Extract the [X, Y] coordinate from the center of the cell holding the provided text.  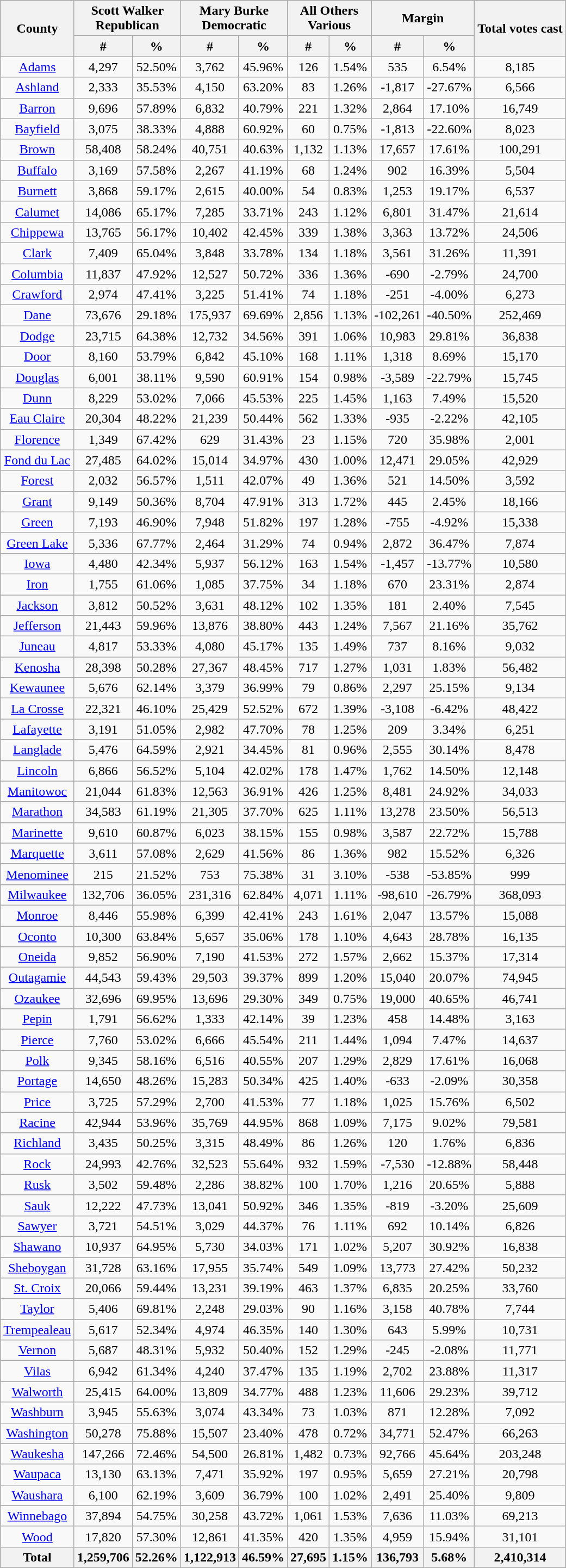
6,832 [210, 108]
Iowa [37, 563]
39,712 [520, 1392]
62.84% [263, 895]
50.52% [157, 605]
29.05% [449, 460]
3,611 [103, 853]
2,032 [103, 481]
9,345 [103, 1061]
36.79% [263, 1495]
65.04% [157, 253]
1.57% [350, 957]
23,715 [103, 336]
57.58% [157, 170]
92,766 [398, 1454]
Washburn [37, 1412]
59.48% [157, 1185]
Waupaca [37, 1474]
11,771 [520, 1350]
40.00% [263, 191]
42,944 [103, 1123]
3,029 [210, 1226]
60 [308, 129]
6,537 [520, 191]
-22.79% [449, 377]
48,422 [520, 709]
Green [37, 522]
4,643 [398, 936]
13,765 [103, 232]
336 [308, 274]
24,506 [520, 232]
50.92% [263, 1205]
52.34% [157, 1330]
Pepin [37, 1019]
1,132 [308, 150]
478 [308, 1433]
5,730 [210, 1247]
Rock [37, 1164]
6,866 [103, 771]
346 [308, 1205]
Scott WalkerRepublican [127, 18]
132,706 [103, 895]
Iron [37, 584]
19.17% [449, 191]
67.77% [157, 543]
6,001 [103, 377]
23.88% [449, 1371]
64.02% [157, 460]
181 [398, 605]
10.14% [449, 1226]
14,637 [520, 1040]
12,471 [398, 460]
3.34% [449, 729]
-3,589 [398, 377]
1,259,706 [103, 1557]
13.57% [449, 915]
2,047 [398, 915]
12.28% [449, 1412]
27,485 [103, 460]
1,511 [210, 481]
22,321 [103, 709]
Jackson [37, 605]
549 [308, 1268]
13,696 [210, 999]
1,333 [210, 1019]
-1,457 [398, 563]
34.97% [263, 460]
Ozaukee [37, 999]
45.53% [263, 398]
488 [308, 1392]
6,326 [520, 853]
16,135 [520, 936]
Taylor [37, 1309]
23.31% [449, 584]
75.38% [263, 874]
1.37% [350, 1288]
51.05% [157, 729]
55.64% [263, 1164]
Jefferson [37, 626]
47.92% [157, 274]
35.06% [263, 936]
3,435 [103, 1143]
Marinette [37, 833]
Douglas [37, 377]
50.40% [263, 1350]
7,760 [103, 1040]
45.54% [263, 1040]
1.16% [350, 1309]
66,263 [520, 1433]
0.83% [350, 191]
2,974 [103, 295]
34.45% [263, 750]
6,273 [520, 295]
11,317 [520, 1371]
0.86% [350, 688]
Brown [37, 150]
692 [398, 1226]
562 [308, 419]
3,762 [210, 67]
57.29% [157, 1102]
-935 [398, 419]
29.23% [449, 1392]
48.26% [157, 1081]
76 [308, 1226]
737 [398, 647]
17,314 [520, 957]
56,482 [520, 667]
Walworth [37, 1392]
6,835 [398, 1288]
3,075 [103, 129]
868 [308, 1123]
69.95% [157, 999]
12,222 [103, 1205]
1.38% [350, 232]
625 [308, 812]
5,676 [103, 688]
Adams [37, 67]
1.33% [350, 419]
42.76% [157, 1164]
Sauk [37, 1205]
3,587 [398, 833]
69,213 [520, 1516]
38.15% [263, 833]
20.65% [449, 1185]
Waukesha [37, 1454]
33,760 [520, 1288]
28.78% [449, 936]
-26.79% [449, 895]
1.49% [350, 647]
-1,817 [398, 88]
35.92% [263, 1474]
10,300 [103, 936]
7,175 [398, 1123]
79 [308, 688]
81 [308, 750]
15,170 [520, 357]
1,253 [398, 191]
72.46% [157, 1454]
20,066 [103, 1288]
11,606 [398, 1392]
3,191 [103, 729]
5,617 [103, 1330]
20.25% [449, 1288]
Chippewa [37, 232]
40.63% [263, 150]
9,032 [520, 647]
-4.92% [449, 522]
3,725 [103, 1102]
1.27% [350, 667]
30,358 [520, 1081]
62.19% [157, 1495]
Door [37, 357]
26.81% [263, 1454]
23 [308, 439]
15.37% [449, 957]
9,696 [103, 108]
-3,108 [398, 709]
2,872 [398, 543]
1,094 [398, 1040]
46.90% [157, 522]
56.57% [157, 481]
1.45% [350, 398]
83 [308, 88]
1.47% [350, 771]
36,838 [520, 336]
Sheboygan [37, 1268]
35.74% [263, 1268]
25,609 [520, 1205]
17.10% [449, 108]
58,408 [103, 150]
15.76% [449, 1102]
19,000 [398, 999]
1,482 [308, 1454]
10,983 [398, 336]
52.47% [449, 1433]
38.82% [263, 1185]
15,088 [520, 915]
7.47% [449, 1040]
2.40% [449, 605]
-2.22% [449, 419]
9,852 [103, 957]
670 [398, 584]
Winnebago [37, 1516]
140 [308, 1330]
426 [308, 791]
All OthersVarious [329, 18]
42.07% [263, 481]
48.45% [263, 667]
4,974 [210, 1330]
County [37, 28]
15,283 [210, 1081]
35,769 [210, 1123]
3,074 [210, 1412]
3,812 [103, 605]
7,190 [210, 957]
31 [308, 874]
152 [308, 1350]
38.33% [157, 129]
12,527 [210, 274]
7,409 [103, 253]
33.71% [263, 212]
La Crosse [37, 709]
59.96% [157, 626]
3,363 [398, 232]
59.44% [157, 1288]
7,066 [210, 398]
4,071 [308, 895]
-251 [398, 295]
1.76% [449, 1143]
34.03% [263, 1247]
44.95% [263, 1123]
67.42% [157, 439]
10,402 [210, 232]
64.00% [157, 1392]
41.56% [263, 853]
1,085 [210, 584]
3,721 [103, 1226]
31.47% [449, 212]
Dunn [37, 398]
6,836 [520, 1143]
48.22% [157, 419]
982 [398, 853]
753 [210, 874]
3,158 [398, 1309]
Fond du Lac [37, 460]
5,888 [520, 1185]
Oconto [37, 936]
Richland [37, 1143]
Bayfield [37, 129]
4,240 [210, 1371]
6,666 [210, 1040]
3,945 [103, 1412]
Rusk [37, 1185]
39 [308, 1019]
1,349 [103, 439]
54,500 [210, 1454]
203,248 [520, 1454]
7,545 [520, 605]
52.50% [157, 67]
2,410,314 [520, 1557]
36.99% [263, 688]
7,567 [398, 626]
1.30% [350, 1330]
61.83% [157, 791]
2,464 [210, 543]
-819 [398, 1205]
535 [398, 67]
6,566 [520, 88]
38.80% [263, 626]
13,876 [210, 626]
445 [398, 501]
7,744 [520, 1309]
2,662 [398, 957]
13,130 [103, 1474]
29.30% [263, 999]
20.07% [449, 978]
443 [308, 626]
Kewaunee [37, 688]
35,762 [520, 626]
313 [308, 501]
-245 [398, 1350]
15,338 [520, 522]
Vernon [37, 1350]
-7,530 [398, 1164]
59.43% [157, 978]
53.96% [157, 1123]
21,614 [520, 212]
45.96% [263, 67]
32,696 [103, 999]
30,258 [210, 1516]
Columbia [37, 274]
46.35% [263, 1330]
16,068 [520, 1061]
1,031 [398, 667]
3,379 [210, 688]
171 [308, 1247]
672 [308, 709]
31.43% [263, 439]
225 [308, 398]
1.10% [350, 936]
31.29% [263, 543]
-2.09% [449, 1081]
55.98% [157, 915]
50.36% [157, 501]
St. Croix [37, 1288]
42,929 [520, 460]
1,216 [398, 1185]
44,543 [103, 978]
Barron [37, 108]
42.02% [263, 771]
52.26% [157, 1557]
134 [308, 253]
41.35% [263, 1536]
17,955 [210, 1268]
-6.42% [449, 709]
23.50% [449, 812]
2,702 [398, 1371]
207 [308, 1061]
Crawford [37, 295]
50.34% [263, 1081]
126 [308, 67]
-27.67% [449, 88]
3,315 [210, 1143]
7,471 [210, 1474]
Racine [37, 1123]
Wood [37, 1536]
53.33% [157, 647]
73 [308, 1412]
13,231 [210, 1288]
Polk [37, 1061]
Milwaukee [37, 895]
51.41% [263, 295]
9,809 [520, 1495]
68 [308, 170]
Ashland [37, 88]
53.79% [157, 357]
-2.08% [449, 1350]
21,443 [103, 626]
Juneau [37, 647]
102 [308, 605]
Langlade [37, 750]
12,732 [210, 336]
20,798 [520, 1474]
64.59% [157, 750]
-4.00% [449, 295]
1,755 [103, 584]
46,741 [520, 999]
-755 [398, 522]
9,590 [210, 377]
36.91% [263, 791]
3,502 [103, 1185]
39.19% [263, 1288]
23.40% [263, 1433]
20,304 [103, 419]
40.65% [449, 999]
34,771 [398, 1433]
16.39% [449, 170]
1,025 [398, 1102]
6.54% [449, 67]
24,993 [103, 1164]
Washington [37, 1433]
15,520 [520, 398]
37.70% [263, 812]
Mary BurkeDemocratic [234, 18]
51.82% [263, 522]
6,842 [210, 357]
11,837 [103, 274]
10,580 [520, 563]
64.95% [157, 1247]
41.19% [263, 170]
8.69% [449, 357]
Kenosha [37, 667]
31,101 [520, 1536]
74,945 [520, 978]
Portage [37, 1081]
0.94% [350, 543]
56.12% [263, 563]
339 [308, 232]
Price [37, 1102]
45.64% [449, 1454]
14.48% [449, 1019]
368,093 [520, 895]
Menominee [37, 874]
30.92% [449, 1247]
13.72% [449, 232]
Margin [423, 18]
2,333 [103, 88]
175,937 [210, 315]
21.16% [449, 626]
Marquette [37, 853]
9,610 [103, 833]
2,555 [398, 750]
1.03% [350, 1412]
57.30% [157, 1536]
42,105 [520, 419]
3,609 [210, 1495]
65.17% [157, 212]
15,788 [520, 833]
Burnett [37, 191]
11.03% [449, 1516]
Waushara [37, 1495]
63.20% [263, 88]
57.89% [157, 108]
16,838 [520, 1247]
7,285 [210, 212]
3,561 [398, 253]
25,429 [210, 709]
57.08% [157, 853]
40.55% [263, 1061]
11,391 [520, 253]
5,504 [520, 170]
28,398 [103, 667]
34.56% [263, 336]
42.34% [157, 563]
1,163 [398, 398]
12,148 [520, 771]
3,868 [103, 191]
6,801 [398, 212]
58.16% [157, 1061]
55.63% [157, 1412]
5,476 [103, 750]
0.96% [350, 750]
52.52% [263, 709]
-22.60% [449, 129]
60.92% [263, 129]
Trempealeau [37, 1330]
15.52% [449, 853]
2.45% [449, 501]
8,481 [398, 791]
13,041 [210, 1205]
15,745 [520, 377]
46.10% [157, 709]
29.03% [263, 1309]
36.47% [449, 543]
8,478 [520, 750]
27,367 [210, 667]
5.68% [449, 1557]
25.15% [449, 688]
35.98% [449, 439]
8,185 [520, 67]
44.37% [263, 1226]
-12.88% [449, 1164]
Pierce [37, 1040]
36.05% [157, 895]
17,657 [398, 150]
31.26% [449, 253]
6,100 [103, 1495]
1.00% [350, 460]
60.87% [157, 833]
2,001 [520, 439]
43.72% [263, 1516]
147,266 [103, 1454]
Dane [37, 315]
47.70% [263, 729]
Total [37, 1557]
54.75% [157, 1516]
34,583 [103, 812]
29.18% [157, 315]
1.39% [350, 709]
215 [103, 874]
211 [308, 1040]
56.90% [157, 957]
58,448 [520, 1164]
27.21% [449, 1474]
13,773 [398, 1268]
136,793 [398, 1557]
37.75% [263, 584]
34,033 [520, 791]
2,615 [210, 191]
40.78% [449, 1309]
56.17% [157, 232]
16,749 [520, 108]
17,820 [103, 1536]
6,942 [103, 1371]
6,502 [520, 1102]
33.78% [263, 253]
Buffalo [37, 170]
0.73% [350, 1454]
63.84% [157, 936]
2,700 [210, 1102]
77 [308, 1102]
50.25% [157, 1143]
12,861 [210, 1536]
6,516 [210, 1061]
5,657 [210, 936]
42.14% [263, 1019]
5,937 [210, 563]
40,751 [210, 150]
37,894 [103, 1516]
2,267 [210, 170]
21.52% [157, 874]
50,232 [520, 1268]
3,848 [210, 253]
155 [308, 833]
61.19% [157, 812]
Shawano [37, 1247]
27,695 [308, 1557]
8,704 [210, 501]
13,278 [398, 812]
902 [398, 170]
27.42% [449, 1268]
15,507 [210, 1433]
1,061 [308, 1516]
48.49% [263, 1143]
231,316 [210, 895]
458 [398, 1019]
34.77% [263, 1392]
5,336 [103, 543]
521 [398, 481]
720 [398, 439]
-102,261 [398, 315]
15.94% [449, 1536]
39.37% [263, 978]
8.16% [449, 647]
7.49% [449, 398]
2,248 [210, 1309]
2,874 [520, 584]
-538 [398, 874]
1.40% [350, 1081]
45.10% [263, 357]
3.10% [350, 874]
2,286 [210, 1185]
-53.85% [449, 874]
4,817 [103, 647]
60.91% [263, 377]
1.32% [350, 108]
209 [398, 729]
0.72% [350, 1433]
4,480 [103, 563]
61.34% [157, 1371]
21,239 [210, 419]
9,134 [520, 688]
1.72% [350, 501]
4,150 [210, 88]
871 [398, 1412]
4,888 [210, 129]
-690 [398, 274]
7,636 [398, 1516]
120 [398, 1143]
Eau Claire [37, 419]
64.38% [157, 336]
12,563 [210, 791]
5,207 [398, 1247]
2,829 [398, 1061]
1,762 [398, 771]
59.17% [157, 191]
8,229 [103, 398]
54.51% [157, 1226]
69.81% [157, 1309]
Outagamie [37, 978]
9,149 [103, 501]
10,731 [520, 1330]
463 [308, 1288]
10,937 [103, 1247]
42.45% [263, 232]
154 [308, 377]
8,446 [103, 915]
-3.20% [449, 1205]
6,826 [520, 1226]
100,291 [520, 150]
430 [308, 460]
-98,610 [398, 895]
73,676 [103, 315]
1.83% [449, 667]
272 [308, 957]
13,809 [210, 1392]
46.59% [263, 1557]
-13.77% [449, 563]
Clark [37, 253]
22.72% [449, 833]
69.69% [263, 315]
Florence [37, 439]
62.14% [157, 688]
31,728 [103, 1268]
1.06% [350, 336]
25,415 [103, 1392]
Monroe [37, 915]
75.88% [157, 1433]
Marathon [37, 812]
1.28% [350, 522]
47.91% [263, 501]
252,469 [520, 315]
-2.79% [449, 274]
Green Lake [37, 543]
90 [308, 1309]
2,864 [398, 108]
4,959 [398, 1536]
6,023 [210, 833]
79,581 [520, 1123]
56.62% [157, 1019]
-40.50% [449, 315]
50.44% [263, 419]
61.06% [157, 584]
1,122,913 [210, 1557]
999 [520, 874]
5.99% [449, 1330]
Vilas [37, 1371]
2,982 [210, 729]
48.12% [263, 605]
Calumet [37, 212]
50.72% [263, 274]
54 [308, 191]
1.53% [350, 1516]
56.52% [157, 771]
7,874 [520, 543]
163 [308, 563]
24,700 [520, 274]
49 [308, 481]
3,225 [210, 295]
1.12% [350, 212]
5,932 [210, 1350]
1,318 [398, 357]
38.11% [157, 377]
45.17% [263, 647]
629 [210, 439]
5,406 [103, 1309]
Sawyer [37, 1226]
50,278 [103, 1433]
6,399 [210, 915]
Total votes cast [520, 28]
9.02% [449, 1123]
37.47% [263, 1371]
-633 [398, 1081]
63.16% [157, 1268]
40.79% [263, 108]
1.44% [350, 1040]
168 [308, 357]
899 [308, 978]
78 [308, 729]
Oneida [37, 957]
Lafayette [37, 729]
3,631 [210, 605]
2,629 [210, 853]
717 [308, 667]
0.95% [350, 1474]
1.59% [350, 1164]
34 [308, 584]
21,305 [210, 812]
6,251 [520, 729]
29.81% [449, 336]
3,163 [520, 1019]
35.53% [157, 88]
420 [308, 1536]
Forest [37, 481]
2,921 [210, 750]
30.14% [449, 750]
7,092 [520, 1412]
29,503 [210, 978]
Dodge [37, 336]
Grant [37, 501]
15,014 [210, 460]
3,169 [103, 170]
1.19% [350, 1371]
2,491 [398, 1495]
Lincoln [37, 771]
47.41% [157, 295]
25.40% [449, 1495]
14,086 [103, 212]
24.92% [449, 791]
391 [308, 336]
32,523 [210, 1164]
221 [308, 108]
4,297 [103, 67]
2,297 [398, 688]
50.28% [157, 667]
5,104 [210, 771]
8,023 [520, 129]
1.61% [350, 915]
349 [308, 999]
14,650 [103, 1081]
4,080 [210, 647]
56,513 [520, 812]
18,166 [520, 501]
43.34% [263, 1412]
48.31% [157, 1350]
58.24% [157, 150]
15,040 [398, 978]
21,044 [103, 791]
3,592 [520, 481]
1,791 [103, 1019]
1.70% [350, 1185]
5,659 [398, 1474]
-1,813 [398, 129]
1.20% [350, 978]
47.73% [157, 1205]
7,193 [103, 522]
8,160 [103, 357]
63.13% [157, 1474]
7,948 [210, 522]
643 [398, 1330]
5,687 [103, 1350]
Manitowoc [37, 791]
42.41% [263, 915]
2,856 [308, 315]
932 [308, 1164]
425 [308, 1081]
